Detect which cell encompasses the target text, then output its [X, Y] center coordinate. 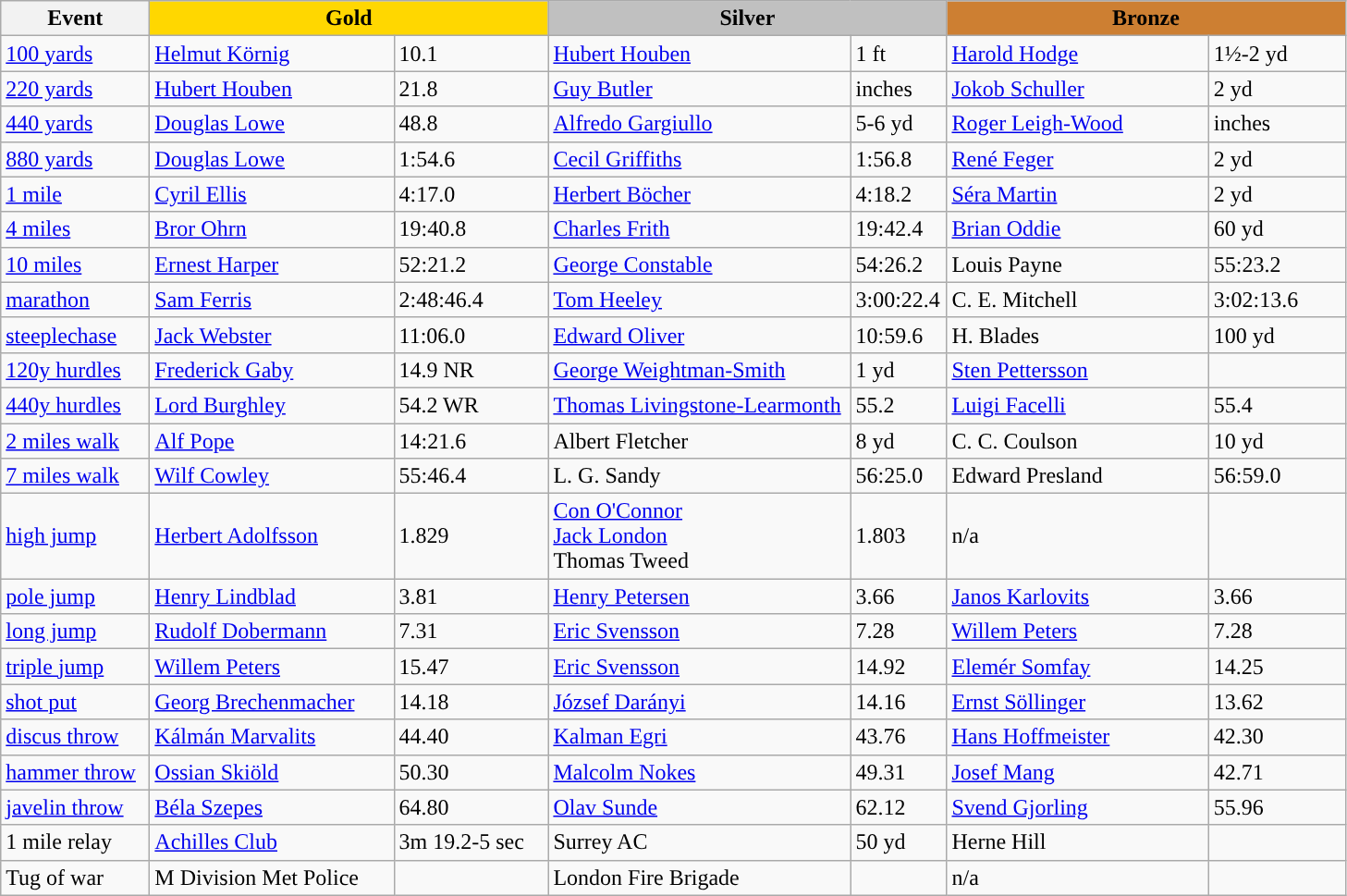
60 yd [1277, 229]
1.829 [471, 536]
440y hurdles [76, 405]
Tom Heeley [699, 300]
49.31 [899, 772]
marathon [76, 300]
48.8 [471, 124]
Cyril Ellis [272, 194]
50.30 [471, 772]
1 mile relay [76, 842]
Henry Lindblad [272, 596]
54:26.2 [899, 264]
Ernst Söllinger [1078, 702]
Brian Oddie [1078, 229]
1 mile [76, 194]
14.92 [899, 667]
Malcolm Nokes [699, 772]
Edward Oliver [699, 335]
Event [76, 18]
C. E. Mitchell [1078, 300]
Alfredo Gargiullo [699, 124]
19:42.4 [899, 229]
Silver [747, 18]
Achilles Club [272, 842]
L. G. Sandy [699, 476]
14.9 NR [471, 370]
10.1 [471, 54]
1:54.6 [471, 159]
discus throw [76, 737]
H. Blades [1078, 335]
George Constable [699, 264]
Harold Hodge [1078, 54]
120y hurdles [76, 370]
Olav Sunde [699, 807]
21.8 [471, 89]
Ernest Harper [272, 264]
Kalman Egri [699, 737]
long jump [76, 632]
pole jump [76, 596]
1 yd [899, 370]
Sam Ferris [272, 300]
100 yards [76, 54]
11:06.0 [471, 335]
Henry Petersen [699, 596]
hammer throw [76, 772]
1.803 [899, 536]
55:46.4 [471, 476]
100 yd [1277, 335]
Surrey AC [699, 842]
56:25.0 [899, 476]
Georg Brechenmacher [272, 702]
880 yards [76, 159]
London Fire Brigade [699, 878]
54.2 WR [471, 405]
62.12 [899, 807]
Gold [349, 18]
Kálmán Marvalits [272, 737]
Guy Butler [699, 89]
55.96 [1277, 807]
Elemér Somfay [1078, 667]
Cecil Griffiths [699, 159]
4:17.0 [471, 194]
19:40.8 [471, 229]
Louis Payne [1078, 264]
Svend Gjorling [1078, 807]
Herbert Adolfsson [272, 536]
10:59.6 [899, 335]
Jack Webster [272, 335]
2 miles walk [76, 441]
Charles Frith [699, 229]
C. C. Coulson [1078, 441]
3:00:22.4 [899, 300]
Séra Martin [1078, 194]
1 ft [899, 54]
Roger Leigh-Wood [1078, 124]
55.4 [1277, 405]
2:48:46.4 [471, 300]
440 yards [76, 124]
Alf Pope [272, 441]
52:21.2 [471, 264]
7 miles walk [76, 476]
50 yd [899, 842]
14.16 [899, 702]
8 yd [899, 441]
4 miles [76, 229]
14:21.6 [471, 441]
56:59.0 [1277, 476]
55:23.2 [1277, 264]
high jump [76, 536]
14.18 [471, 702]
Luigi Facelli [1078, 405]
triple jump [76, 667]
1:56.8 [899, 159]
Janos Karlovits [1078, 596]
javelin throw [76, 807]
3:02:13.6 [1277, 300]
Albert Fletcher [699, 441]
Thomas Livingstone-Learmonth [699, 405]
55.2 [899, 405]
42.71 [1277, 772]
René Feger [1078, 159]
Helmut Körnig [272, 54]
Herne Hill [1078, 842]
Sten Pettersson [1078, 370]
Con O'Connor Jack London Thomas Tweed [699, 536]
15.47 [471, 667]
shot put [76, 702]
Béla Szepes [272, 807]
3.81 [471, 596]
Bronze [1146, 18]
43.76 [899, 737]
4:18.2 [899, 194]
42.30 [1277, 737]
10 yd [1277, 441]
Lord Burghley [272, 405]
Josef Mang [1078, 772]
7.31 [471, 632]
14.25 [1277, 667]
steeplechase [76, 335]
44.40 [471, 737]
1½-2 yd [1277, 54]
Ossian Skiöld [272, 772]
M Division Met Police [272, 878]
Hans Hoffmeister [1078, 737]
Rudolf Dobermann [272, 632]
Frederick Gaby [272, 370]
3m 19.2-5 sec [471, 842]
József Darányi [699, 702]
Jokob Schuller [1078, 89]
220 yards [76, 89]
64.80 [471, 807]
Herbert Böcher [699, 194]
Edward Presland [1078, 476]
5-6 yd [899, 124]
Bror Ohrn [272, 229]
George Weightman-Smith [699, 370]
13.62 [1277, 702]
10 miles [76, 264]
Tug of war [76, 878]
Wilf Cowley [272, 476]
